Find where the given text appears and provide that cell's center as (x, y) coordinate. 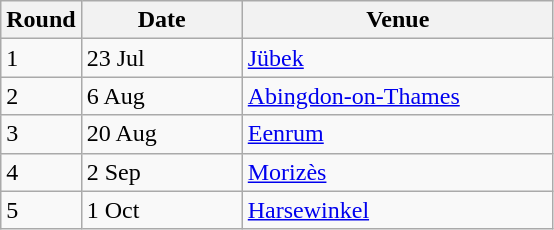
4 (41, 172)
Venue (398, 20)
2 Sep (162, 172)
Date (162, 20)
6 Aug (162, 96)
2 (41, 96)
1 Oct (162, 210)
Eenrum (398, 134)
Abingdon-on-Thames (398, 96)
Jübek (398, 58)
20 Aug (162, 134)
Harsewinkel (398, 210)
23 Jul (162, 58)
Round (41, 20)
Morizès (398, 172)
1 (41, 58)
5 (41, 210)
3 (41, 134)
